Locate the cell with the specified text and output its (x, y) center coordinate. 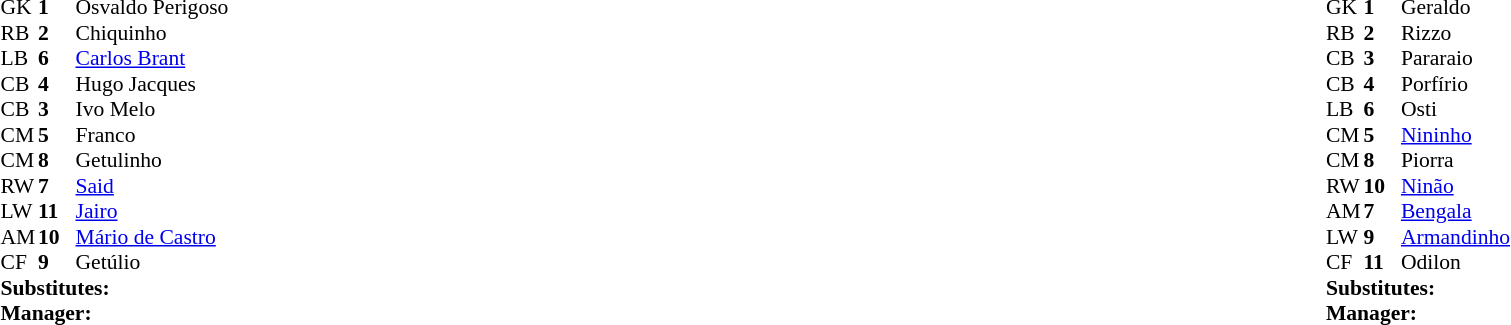
Said (152, 186)
Pararaio (1456, 59)
Bengala (1456, 211)
Nininho (1456, 135)
Chiquinho (152, 33)
Hugo Jacques (152, 84)
Piorra (1456, 161)
Getúlio (152, 263)
Carlos Brant (152, 59)
Jairo (152, 211)
Armandinho (1456, 237)
Odilon (1456, 263)
Osti (1456, 109)
Ivo Melo (152, 109)
Franco (152, 135)
Rizzo (1456, 33)
Getulinho (152, 161)
Mário de Castro (152, 237)
Porfírio (1456, 84)
Ninão (1456, 186)
